Detect which cell encompasses the target text, then output its [x, y] center coordinate. 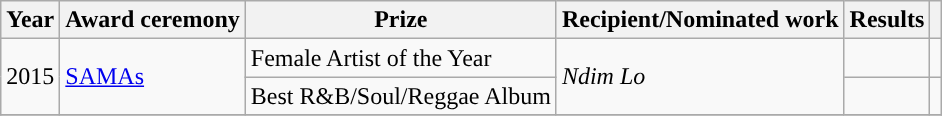
Award ceremony [152, 20]
Results [887, 20]
Recipient/Nominated work [700, 20]
2015 [30, 77]
Year [30, 20]
SAMAs [152, 77]
Ndim Lo [700, 77]
Best R&B/Soul/Reggae Album [400, 96]
Female Artist of the Year [400, 58]
Prize [400, 20]
